From the cell containing the given text, extract its center point as [x, y] coordinate. 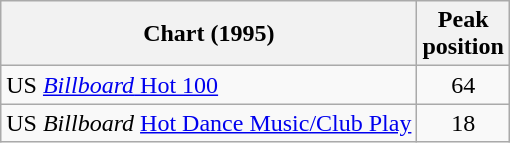
Chart (1995) [209, 34]
Peakposition [463, 34]
US Billboard Hot Dance Music/Club Play [209, 123]
64 [463, 85]
18 [463, 123]
US Billboard Hot 100 [209, 85]
